Determine the (x, y) coordinate at the center of the cell enclosing the given text.  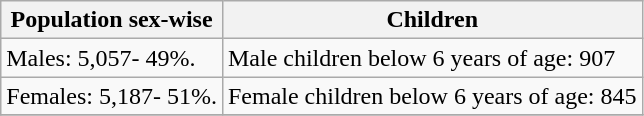
Population sex-wise (112, 20)
Males: 5,057- 49%. (112, 58)
Females: 5,187- 51%. (112, 96)
Male children below 6 years of age: 907 (432, 58)
Female children below 6 years of age: 845 (432, 96)
Children (432, 20)
